Return the [x, y] coordinate for the center point of the cell that contains the specified text.  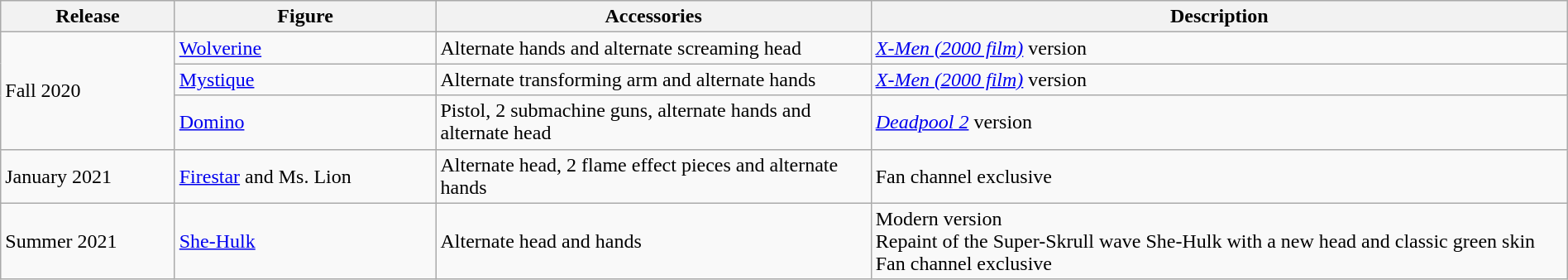
Release [88, 17]
Deadpool 2 version [1219, 123]
Fall 2020 [88, 91]
Wolverine [305, 48]
Figure [305, 17]
Pistol, 2 submachine guns, alternate hands and alternate head [653, 123]
Domino [305, 123]
Alternate transforming arm and alternate hands [653, 80]
Accessories [653, 17]
Firestar and Ms. Lion [305, 176]
She-Hulk [305, 241]
Fan channel exclusive [1219, 176]
Alternate hands and alternate screaming head [653, 48]
Mystique [305, 80]
Summer 2021 [88, 241]
Modern versionRepaint of the Super-Skrull wave She-Hulk with a new head and classic green skinFan channel exclusive [1219, 241]
Description [1219, 17]
January 2021 [88, 176]
Alternate head, 2 flame effect pieces and alternate hands [653, 176]
Alternate head and hands [653, 241]
